Provide the [x, y] coordinate of the cell's center where the given text is located.  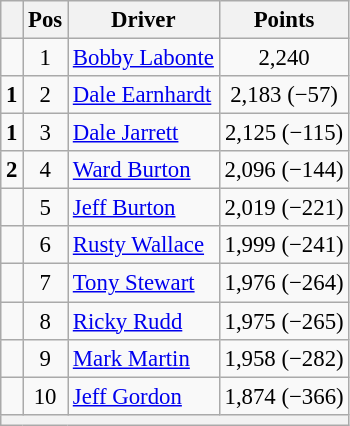
4 [46, 170]
2,240 [284, 58]
2,019 (−221) [284, 208]
Jeff Gordon [144, 396]
1,999 (−241) [284, 245]
2,096 (−144) [284, 170]
Ward Burton [144, 170]
Pos [46, 20]
5 [46, 208]
Dale Jarrett [144, 133]
Bobby Labonte [144, 58]
3 [46, 133]
Tony Stewart [144, 283]
Mark Martin [144, 358]
Driver [144, 20]
Jeff Burton [144, 208]
9 [46, 358]
1,874 (−366) [284, 396]
1,975 (−265) [284, 321]
1,976 (−264) [284, 283]
Dale Earnhardt [144, 95]
Points [284, 20]
Ricky Rudd [144, 321]
10 [46, 396]
6 [46, 245]
2,183 (−57) [284, 95]
Rusty Wallace [144, 245]
2,125 (−115) [284, 133]
1,958 (−282) [284, 358]
8 [46, 321]
7 [46, 283]
